Locate the cell with the specified text and output its (x, y) center coordinate. 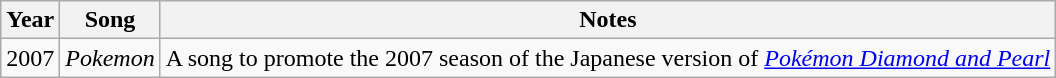
Song (110, 20)
2007 (30, 58)
A song to promote the 2007 season of the Japanese version of Pokémon Diamond and Pearl (608, 58)
Year (30, 20)
Notes (608, 20)
Pokemon (110, 58)
